Scan for the cell matching the given text and deliver its [X, Y] coordinate at center. 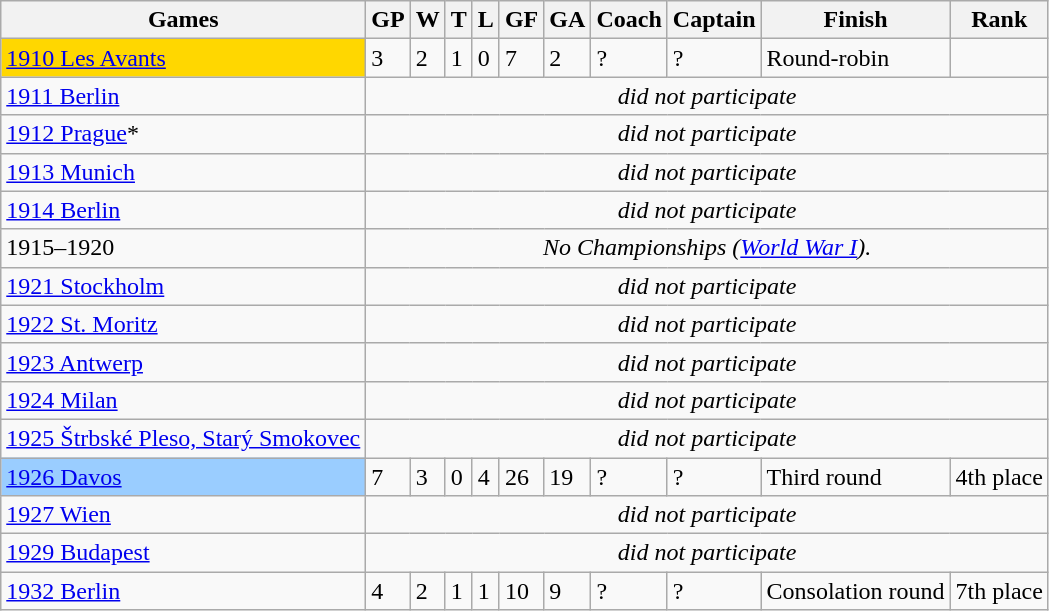
10 [521, 591]
1913 Munich [184, 172]
1927 Wien [184, 515]
26 [521, 477]
Captain [714, 20]
Rank [999, 20]
Coach [629, 20]
9 [568, 591]
1914 Berlin [184, 210]
1926 Davos [184, 477]
19 [568, 477]
Round-robin [856, 58]
1921 Stockholm [184, 286]
GF [521, 20]
1929 Budapest [184, 553]
7th place [999, 591]
Consolation round [856, 591]
1922 St. Moritz [184, 324]
No Championships (World War I). [708, 248]
W [428, 20]
1912 Prague* [184, 134]
GP [388, 20]
GA [568, 20]
T [458, 20]
Finish [856, 20]
1915–1920 [184, 248]
1923 Antwerp [184, 362]
1924 Milan [184, 400]
L [486, 20]
1911 Berlin [184, 96]
Games [184, 20]
4th place [999, 477]
1925 Štrbské Pleso, Starý Smokovec [184, 438]
Third round [856, 477]
1932 Berlin [184, 591]
1910 Les Avants [184, 58]
